Scan for the cell matching the given text and deliver its (x, y) coordinate at center. 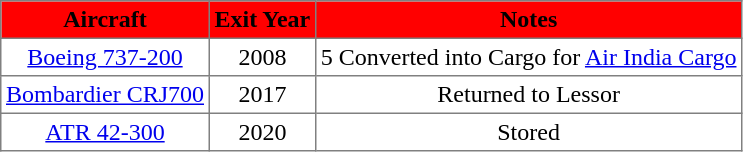
Notes (529, 20)
Stored (529, 132)
2008 (262, 57)
Exit Year (262, 20)
2017 (262, 95)
Boeing 737-200 (105, 57)
Returned to Lessor (529, 95)
Bombardier CRJ700 (105, 95)
5 Converted into Cargo for Air India Cargo (529, 57)
2020 (262, 132)
ATR 42-300 (105, 132)
Aircraft (105, 20)
